Detect which cell encompasses the target text, then output its (X, Y) center coordinate. 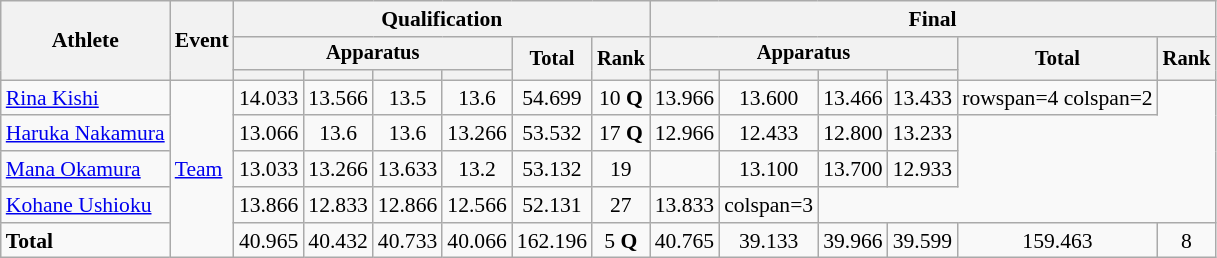
13.033 (268, 169)
12.966 (684, 134)
rowspan=4 colspan=2 (1058, 98)
19 (621, 169)
12.800 (852, 134)
13.433 (922, 98)
13.566 (338, 98)
13.700 (852, 169)
13.600 (768, 98)
13.233 (922, 134)
13.966 (684, 98)
52.131 (552, 205)
13.5 (408, 98)
12.566 (476, 205)
12.866 (408, 205)
13.633 (408, 169)
Final (933, 19)
Qualification (442, 19)
Rina Kishi (86, 98)
Event (202, 40)
27 (621, 205)
13.066 (268, 134)
Kohane Ushioku (86, 205)
Haruka Nakamura (86, 134)
Mana Okamura (86, 169)
53.132 (552, 169)
53.532 (552, 134)
Athlete (86, 40)
54.699 (552, 98)
17 Q (621, 134)
Team (202, 169)
13.466 (852, 98)
14.033 (268, 98)
12.833 (338, 205)
13.100 (768, 169)
12.433 (768, 134)
10 Q (621, 98)
12.933 (922, 169)
13.2 (476, 169)
13.833 (684, 205)
colspan=3 (768, 205)
13.866 (268, 205)
